Search for the cell housing the specified text and yield its [x, y] center coordinate. 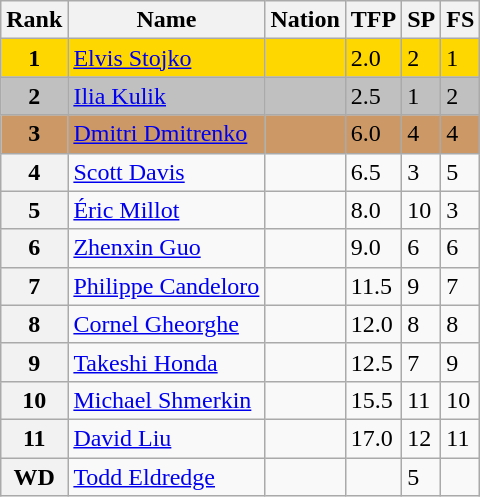
Zhenxin Guo [166, 248]
SP [422, 20]
FS [460, 20]
Michael Shmerkin [166, 400]
12.0 [373, 324]
Ilia Kulik [166, 96]
WD [34, 477]
8.0 [373, 210]
15.5 [373, 400]
Name [166, 20]
2.5 [373, 96]
Takeshi Honda [166, 362]
6.0 [373, 134]
12 [422, 438]
Cornel Gheorghe [166, 324]
Éric Millot [166, 210]
Scott Davis [166, 172]
Philippe Candeloro [166, 286]
Dmitri Dmitrenko [166, 134]
Rank [34, 20]
David Liu [166, 438]
11.5 [373, 286]
Nation [305, 20]
9.0 [373, 248]
12.5 [373, 362]
17.0 [373, 438]
Elvis Stojko [166, 58]
TFP [373, 20]
Todd Eldredge [166, 477]
6.5 [373, 172]
2.0 [373, 58]
